Determine the [x, y] coordinate at the center of the cell enclosing the given text.  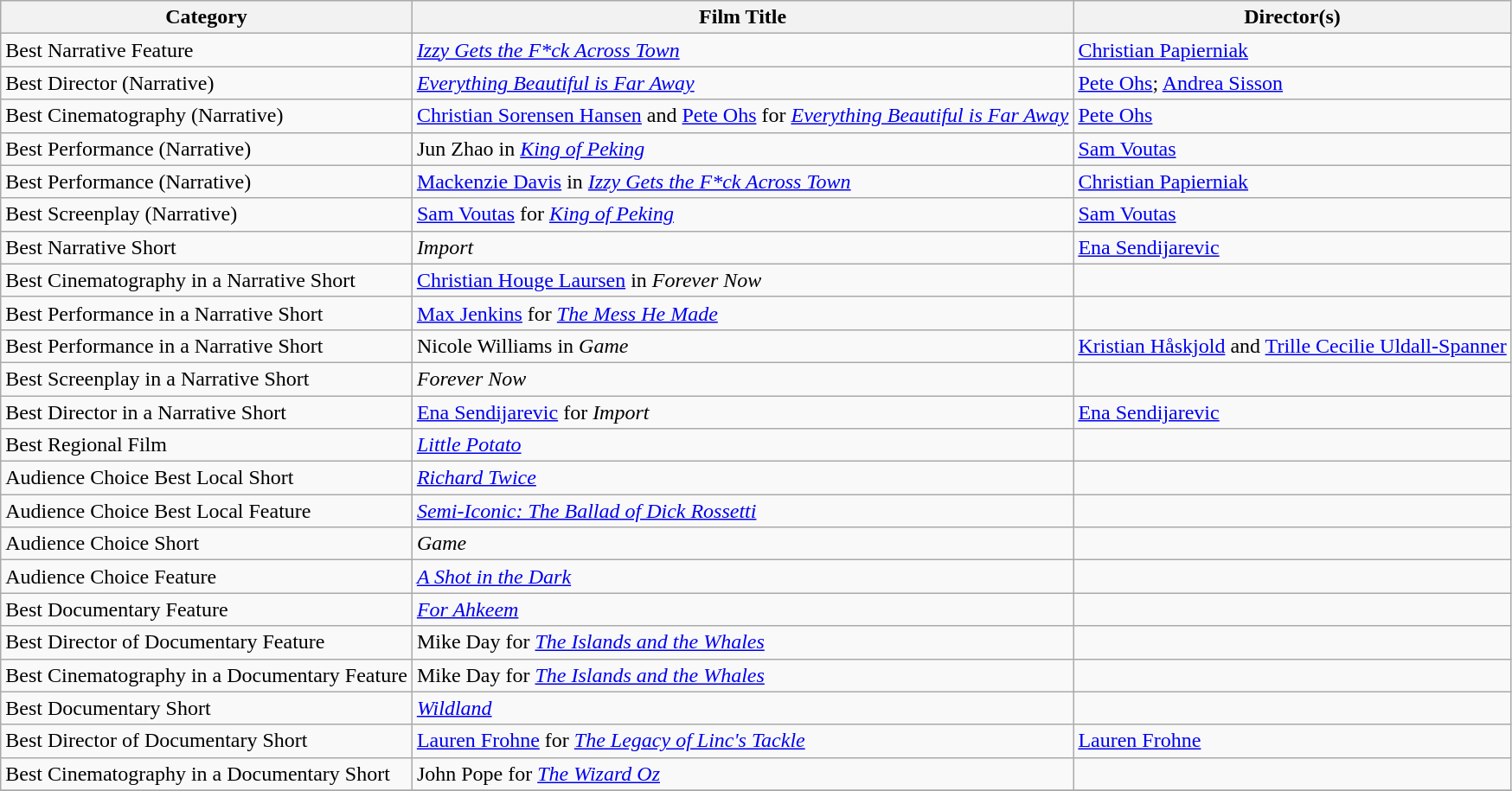
Kristian Håskjold and Trille Cecilie Uldall-Spanner [1292, 346]
Forever Now [742, 379]
Import [742, 247]
Best Director (Narrative) [207, 83]
Best Regional Film [207, 445]
A Shot in the Dark [742, 577]
Audience Choice Feature [207, 577]
Category [207, 17]
Best Documentary Feature [207, 609]
Best Documentary Short [207, 708]
Ena Sendijarevic for Import [742, 412]
Christian Houge Laursen in Forever Now [742, 280]
Lauren Frohne for The Legacy of Linc's Tackle [742, 741]
Wildland [742, 708]
Film Title [742, 17]
Izzy Gets the F*ck Across Town [742, 50]
Best Narrative Feature [207, 50]
Best Cinematography in a Documentary Feature [207, 675]
Best Cinematography (Narrative) [207, 116]
Little Potato [742, 445]
Audience Choice Best Local Short [207, 478]
For Ahkeem [742, 609]
Sam Voutas for King of Peking [742, 214]
Nicole Williams in Game [742, 346]
Best Narrative Short [207, 247]
Director(s) [1292, 17]
Pete Ohs; Andrea Sisson [1292, 83]
Lauren Frohne [1292, 741]
Best Director of Documentary Short [207, 741]
Best Director in a Narrative Short [207, 412]
Game [742, 544]
John Pope for The Wizard Oz [742, 774]
Everything Beautiful is Far Away [742, 83]
Richard Twice [742, 478]
Christian Sorensen Hansen and Pete Ohs for Everything Beautiful is Far Away [742, 116]
Best Director of Documentary Feature [207, 642]
Mackenzie Davis in Izzy Gets the F*ck Across Town [742, 182]
Audience Choice Best Local Feature [207, 511]
Jun Zhao in King of Peking [742, 149]
Pete Ohs [1292, 116]
Best Screenplay (Narrative) [207, 214]
Max Jenkins for The Mess He Made [742, 313]
Best Screenplay in a Narrative Short [207, 379]
Semi-Iconic: The Ballad of Dick Rossetti [742, 511]
Best Cinematography in a Documentary Short [207, 774]
Best Cinematography in a Narrative Short [207, 280]
Audience Choice Short [207, 544]
